Identify which cell holds the provided text, then report its [X, Y] central coordinate. 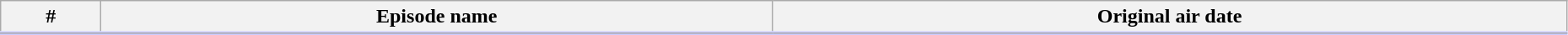
Episode name [437, 17]
Original air date [1170, 17]
# [51, 17]
